Return [X, Y] of the center of cell containing provided text 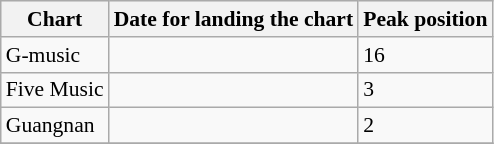
Five Music [55, 90]
16 [425, 55]
Date for landing the chart [234, 19]
3 [425, 90]
Peak position [425, 19]
Guangnan [55, 126]
2 [425, 126]
G-music [55, 55]
Chart [55, 19]
